Locate the cell with the specified text and output its [x, y] center coordinate. 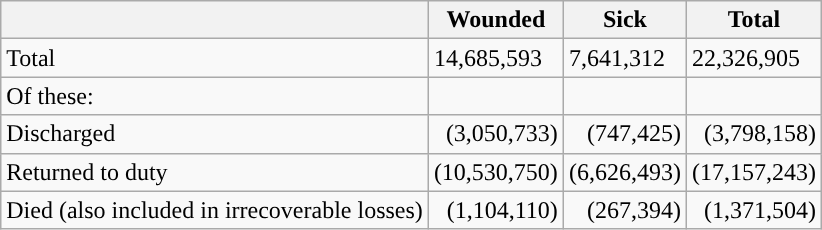
Wounded [496, 20]
(10,530,750) [496, 172]
7,641,312 [624, 58]
Discharged [215, 134]
Sick [624, 20]
(6,626,493) [624, 172]
Of these: [215, 96]
(3,798,158) [754, 134]
(17,157,243) [754, 172]
Returned to duty [215, 172]
14,685,593 [496, 58]
(3,050,733) [496, 134]
Died (also included in irrecoverable losses) [215, 210]
(1,104,110) [496, 210]
(1,371,504) [754, 210]
(267,394) [624, 210]
(747,425) [624, 134]
22,326,905 [754, 58]
